Return (x, y) of the center of cell containing provided text 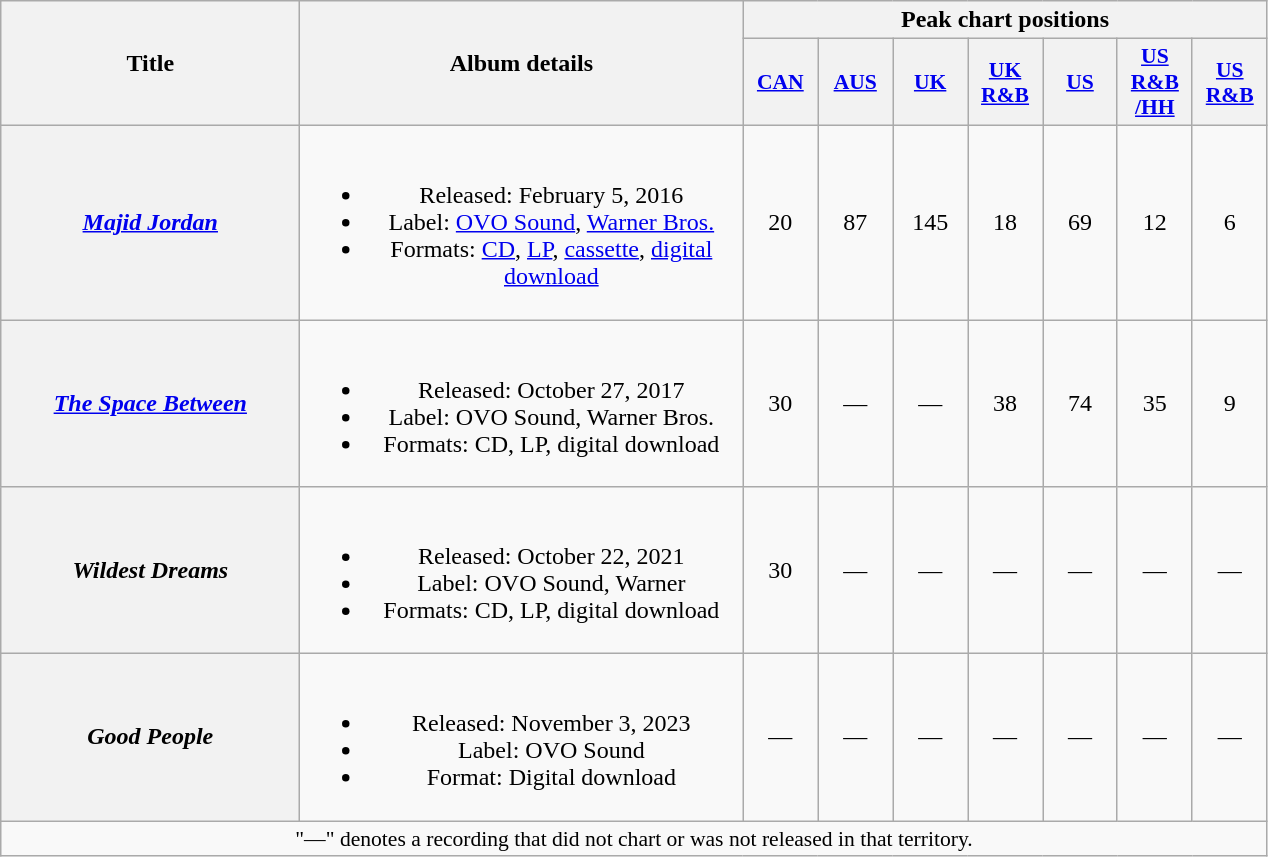
"—" denotes a recording that did not chart or was not released in that territory. (634, 839)
USR&B/HH (1154, 82)
Released: November 3, 2023Label: OVO SoundFormat: Digital download (522, 738)
US (1080, 82)
Album details (522, 64)
20 (780, 222)
Title (150, 64)
USR&B (1230, 82)
Released: October 27, 2017Label: OVO Sound, Warner Bros.Formats: CD, LP, digital download (522, 404)
Wildest Dreams (150, 570)
Released: February 5, 2016Label: OVO Sound, Warner Bros.Formats: CD, LP, cassette, digital download (522, 222)
18 (1006, 222)
The Space Between (150, 404)
6 (1230, 222)
12 (1154, 222)
69 (1080, 222)
145 (930, 222)
CAN (780, 82)
87 (856, 222)
AUS (856, 82)
9 (1230, 404)
38 (1006, 404)
Good People (150, 738)
UKR&B (1006, 82)
74 (1080, 404)
Peak chart positions (1005, 20)
Majid Jordan (150, 222)
UK (930, 82)
35 (1154, 404)
Released: October 22, 2021Label: OVO Sound, WarnerFormats: CD, LP, digital download (522, 570)
